Find where the given text appears and provide that cell's center as [x, y] coordinate. 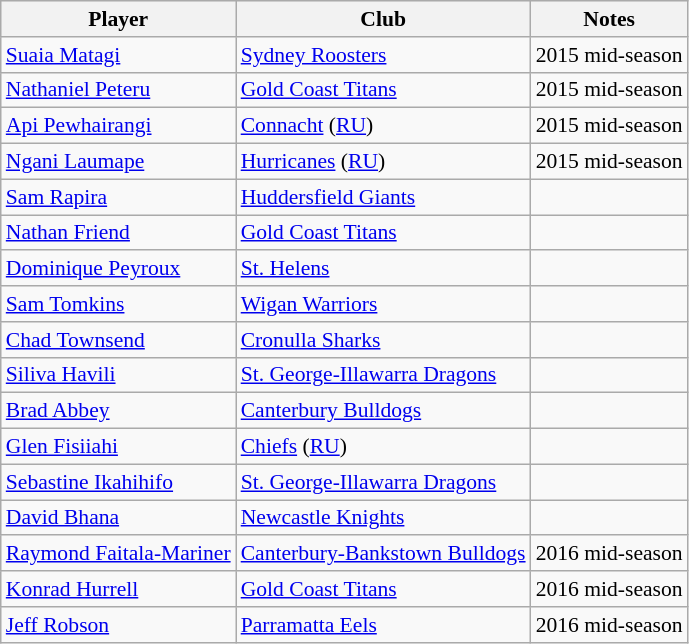
Konrad Hurrell [118, 589]
Sam Rapira [118, 197]
Nathan Friend [118, 233]
Sydney Roosters [384, 55]
Glen Fisiiahi [118, 447]
Connacht (RU) [384, 126]
Siliva Havili [118, 375]
Parramatta Eels [384, 625]
Player [118, 19]
Suaia Matagi [118, 55]
Canterbury Bulldogs [384, 411]
Dominique Peyroux [118, 269]
Api Pewhairangi [118, 126]
David Bhana [118, 518]
Brad Abbey [118, 411]
Club [384, 19]
Raymond Faitala-Mariner [118, 554]
Nathaniel Peteru [118, 90]
Huddersfield Giants [384, 197]
Sam Tomkins [118, 304]
Hurricanes (RU) [384, 162]
Canterbury-Bankstown Bulldogs [384, 554]
Notes [610, 19]
Chad Townsend [118, 340]
Newcastle Knights [384, 518]
Jeff Robson [118, 625]
St. Helens [384, 269]
Sebastine Ikahihifo [118, 482]
Cronulla Sharks [384, 340]
Chiefs (RU) [384, 447]
Ngani Laumape [118, 162]
Wigan Warriors [384, 304]
